Output the [X, Y] coordinate of the center of the cell containing the given text.  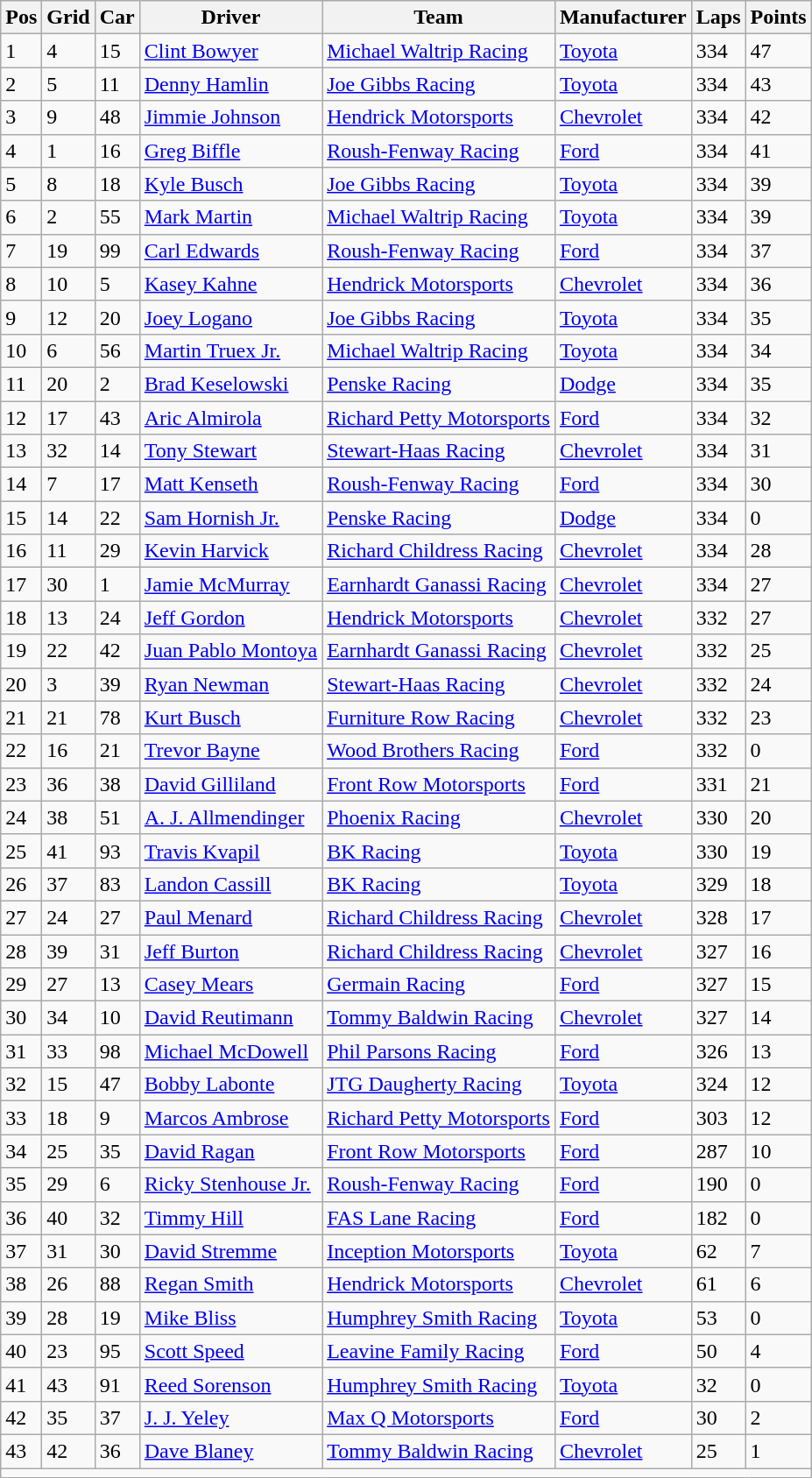
56 [117, 350]
55 [117, 217]
Tony Stewart [230, 451]
Timmy Hill [230, 1218]
Jeff Burton [230, 951]
53 [718, 1318]
Germain Racing [439, 985]
Carl Edwards [230, 251]
51 [117, 817]
Driver [230, 18]
Sam Hornish Jr. [230, 518]
83 [117, 884]
Clint Bowyer [230, 51]
Juan Pablo Montoya [230, 651]
Kasey Kahne [230, 284]
182 [718, 1218]
Mike Bliss [230, 1318]
Inception Motorsports [439, 1251]
Furniture Row Racing [439, 718]
Jeff Gordon [230, 618]
A. J. Allmendinger [230, 817]
Michael McDowell [230, 1051]
Kurt Busch [230, 718]
Joey Logano [230, 317]
Jamie McMurray [230, 584]
Regan Smith [230, 1284]
91 [117, 1384]
88 [117, 1284]
Max Q Motorsports [439, 1418]
FAS Lane Racing [439, 1218]
David Ragan [230, 1151]
Paul Menard [230, 917]
190 [718, 1185]
Brad Keselowski [230, 384]
Bobby Labonte [230, 1085]
Denny Hamlin [230, 84]
Greg Biffle [230, 151]
JTG Daugherty Racing [439, 1085]
Grid [68, 18]
Aric Almirola [230, 418]
Matt Kenseth [230, 484]
Phoenix Racing [439, 817]
287 [718, 1151]
Scott Speed [230, 1351]
329 [718, 884]
Manufacturer [623, 18]
Kevin Harvick [230, 551]
Reed Sorenson [230, 1384]
David Gilliland [230, 784]
Ricky Stenhouse Jr. [230, 1185]
Laps [718, 18]
David Reutimann [230, 1018]
Marcos Ambrose [230, 1118]
Pos [21, 18]
Martin Truex Jr. [230, 350]
Points [778, 18]
Casey Mears [230, 985]
Trevor Bayne [230, 751]
Wood Brothers Racing [439, 751]
48 [117, 117]
Jimmie Johnson [230, 117]
61 [718, 1284]
Car [117, 18]
Ryan Newman [230, 684]
78 [117, 718]
David Stremme [230, 1251]
328 [718, 917]
Landon Cassill [230, 884]
Mark Martin [230, 217]
50 [718, 1351]
93 [117, 851]
98 [117, 1051]
Leavine Family Racing [439, 1351]
Kyle Busch [230, 184]
J. J. Yeley [230, 1418]
324 [718, 1085]
Dave Blaney [230, 1451]
62 [718, 1251]
331 [718, 784]
Travis Kvapil [230, 851]
95 [117, 1351]
99 [117, 251]
Team [439, 18]
303 [718, 1118]
326 [718, 1051]
Phil Parsons Racing [439, 1051]
